Scan for the cell matching the given text and deliver its [X, Y] coordinate at center. 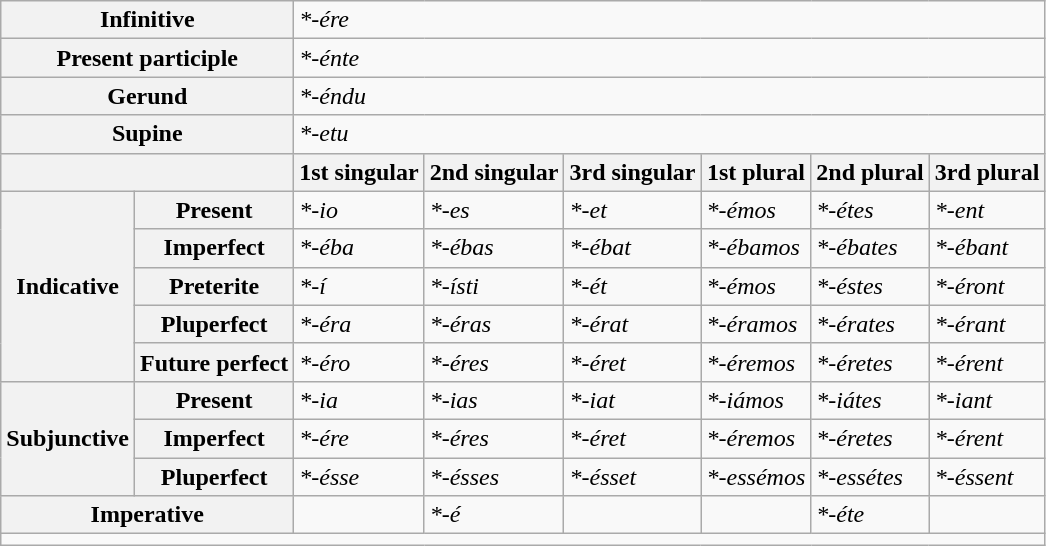
*-éndu [670, 96]
*-érat [632, 324]
*-ébat [632, 248]
*-érant [987, 324]
Supine [148, 134]
2nd plural [870, 172]
*-ébant [987, 248]
*-éssent [987, 477]
*-éras [494, 324]
Infinitive [148, 20]
*-ia [359, 400]
Subjunctive [68, 438]
*-é [494, 515]
Gerund [148, 96]
*-iant [987, 400]
*-iátes [870, 400]
1st singular [359, 172]
*-etu [670, 134]
*-éba [359, 248]
*-ésse [359, 477]
*-ias [494, 400]
*-io [359, 210]
*-iat [632, 400]
*-érates [870, 324]
*-ésses [494, 477]
*-énte [670, 58]
Present participle [148, 58]
*-éra [359, 324]
*-ésset [632, 477]
*-essémos [756, 477]
*-ent [987, 210]
*-ísti [494, 286]
Preterite [214, 286]
*-ébas [494, 248]
*-ébates [870, 248]
*-éramos [756, 324]
*-éro [359, 362]
*-éte [870, 515]
1st plural [756, 172]
Future perfect [214, 362]
*-ét [632, 286]
*-es [494, 210]
Imperative [148, 515]
3rd plural [987, 172]
*-éront [987, 286]
Indicative [68, 286]
*-étes [870, 210]
*-ébamos [756, 248]
*-í [359, 286]
*-et [632, 210]
*-éstes [870, 286]
2nd singular [494, 172]
3rd singular [632, 172]
*-iámos [756, 400]
*-essétes [870, 477]
